For the text-containing cell, return its midpoint in [X, Y] coordinate format. 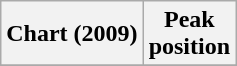
Chart (2009) [72, 34]
Peakposition [189, 34]
